Extract the (x, y) coordinate from the center of the cell holding the provided text.  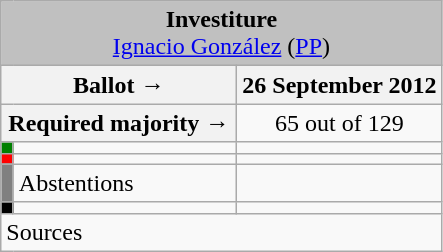
Sources (222, 232)
InvestitureIgnacio González (PP) (222, 34)
Abstentions (125, 183)
26 September 2012 (340, 85)
65 out of 129 (340, 123)
Ballot → (119, 85)
Required majority → (119, 123)
